Extract the [X, Y] coordinate from the center of the cell holding the provided text.  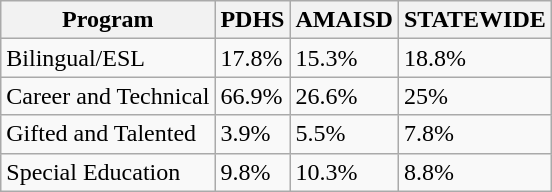
Career and Technical [108, 96]
STATEWIDE [474, 20]
Bilingual/ESL [108, 58]
Program [108, 20]
66.9% [252, 96]
Gifted and Talented [108, 134]
8.8% [474, 172]
18.8% [474, 58]
17.8% [252, 58]
9.8% [252, 172]
7.8% [474, 134]
AMAISD [344, 20]
10.3% [344, 172]
26.6% [344, 96]
25% [474, 96]
15.3% [344, 58]
PDHS [252, 20]
3.9% [252, 134]
Special Education [108, 172]
5.5% [344, 134]
